Extract the (x, y) coordinate from the center of the cell holding the provided text.  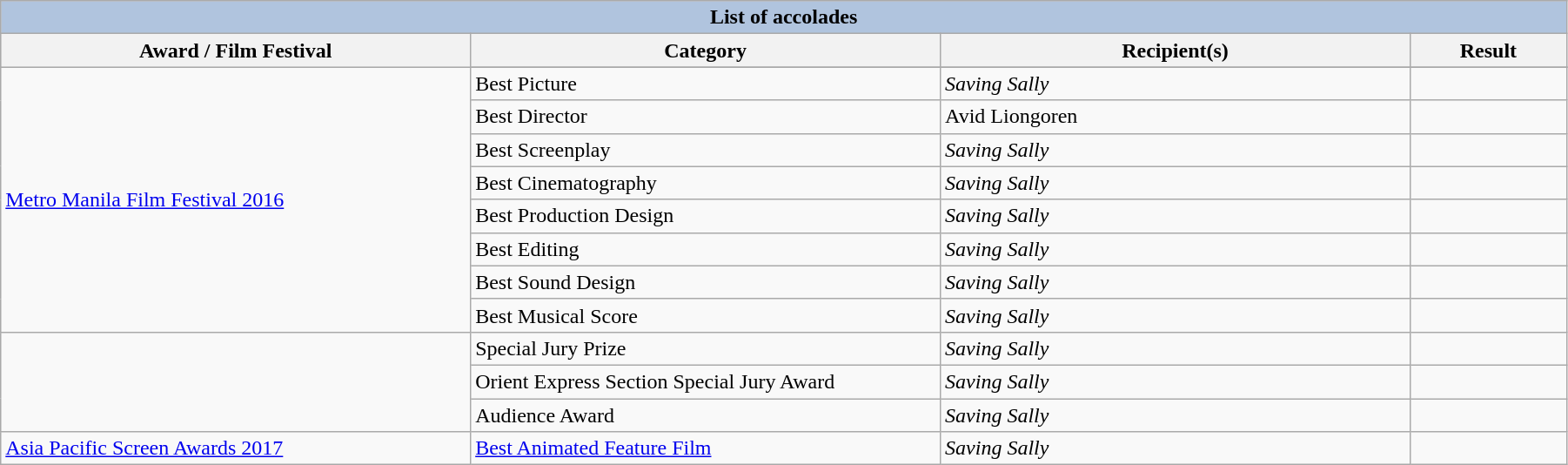
Best Sound Design (706, 282)
Avid Liongoren (1176, 117)
Best Cinematography (706, 183)
Best Production Design (706, 216)
Best Screenplay (706, 150)
Best Director (706, 117)
Award / Film Festival (236, 51)
Metro Manila Film Festival 2016 (236, 199)
Asia Pacific Screen Awards 2017 (236, 448)
Audience Award (706, 415)
Best Editing (706, 249)
Special Jury Prize (706, 348)
List of accolades (784, 17)
Recipient(s) (1176, 51)
Category (706, 51)
Result (1488, 51)
Orient Express Section Special Jury Award (706, 381)
Best Animated Feature Film (706, 448)
Best Picture (706, 84)
Best Musical Score (706, 315)
